Identify which cell holds the provided text, then report its [x, y] central coordinate. 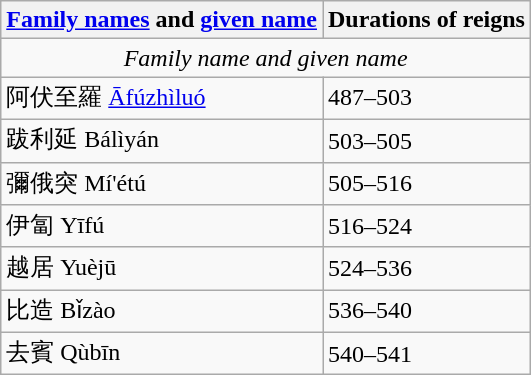
503–505 [426, 140]
540–541 [426, 354]
去賓 Qùbīn [162, 354]
536–540 [426, 312]
跋利延 Bálìyán [162, 140]
505–516 [426, 184]
伊匐 Yīfú [162, 226]
越居 Yuèjū [162, 268]
彌俄突 Mí'étú [162, 184]
阿伏至羅 Āfúzhìluó [162, 98]
Family names and given name [162, 20]
Family name and given name [266, 58]
比造 Bǐzào [162, 312]
524–536 [426, 268]
487–503 [426, 98]
Durations of reigns [426, 20]
516–524 [426, 226]
